From the cell containing the given text, extract its center point as (X, Y) coordinate. 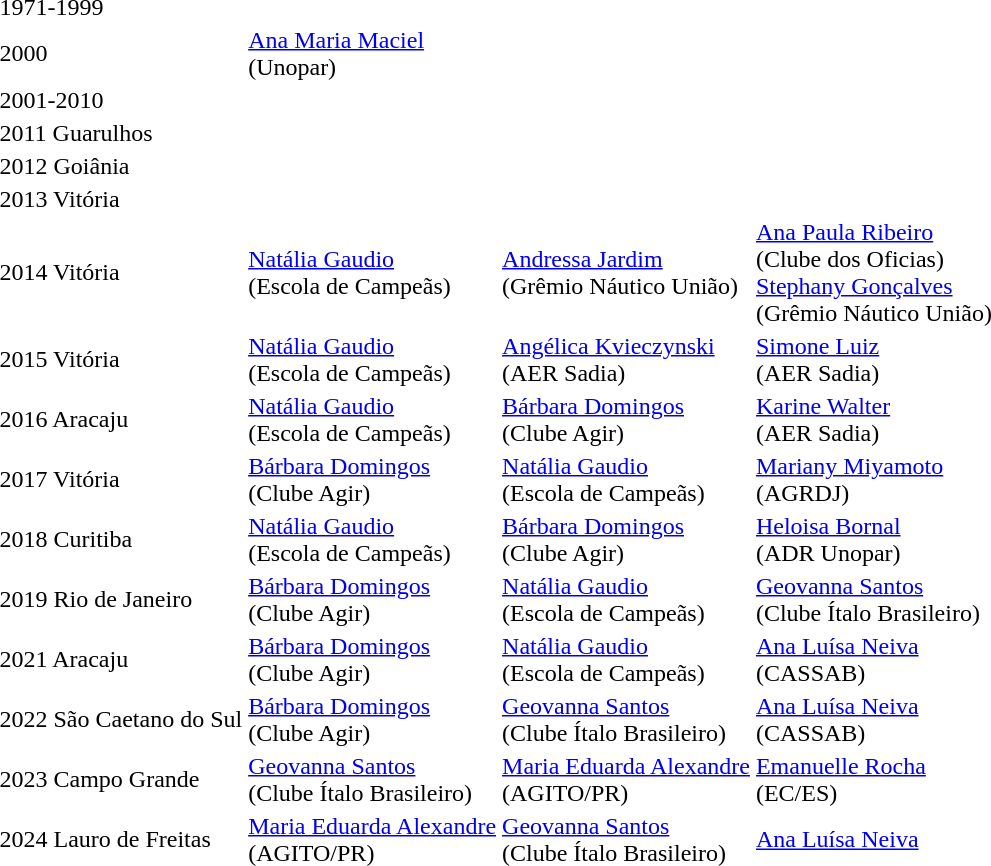
Andressa Jardim(Grêmio Náutico União) (626, 272)
Angélica Kvieczynski(AER Sadia) (626, 360)
Maria Eduarda Alexandre (AGITO/PR) (626, 780)
Ana Maria Maciel(Unopar) (372, 54)
